From the cell containing the given text, extract its center point as (X, Y) coordinate. 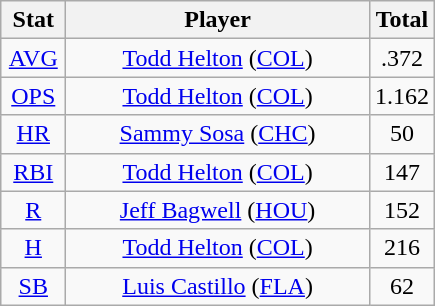
Total (402, 20)
HR (34, 134)
OPS (34, 96)
R (34, 210)
152 (402, 210)
.372 (402, 58)
Sammy Sosa (CHC) (218, 134)
RBI (34, 172)
Luis Castillo (FLA) (218, 286)
Player (218, 20)
AVG (34, 58)
Jeff Bagwell (HOU) (218, 210)
50 (402, 134)
147 (402, 172)
1.162 (402, 96)
H (34, 248)
Stat (34, 20)
SB (34, 286)
62 (402, 286)
216 (402, 248)
